Return the (x, y) coordinate for the center point of the cell that contains the specified text.  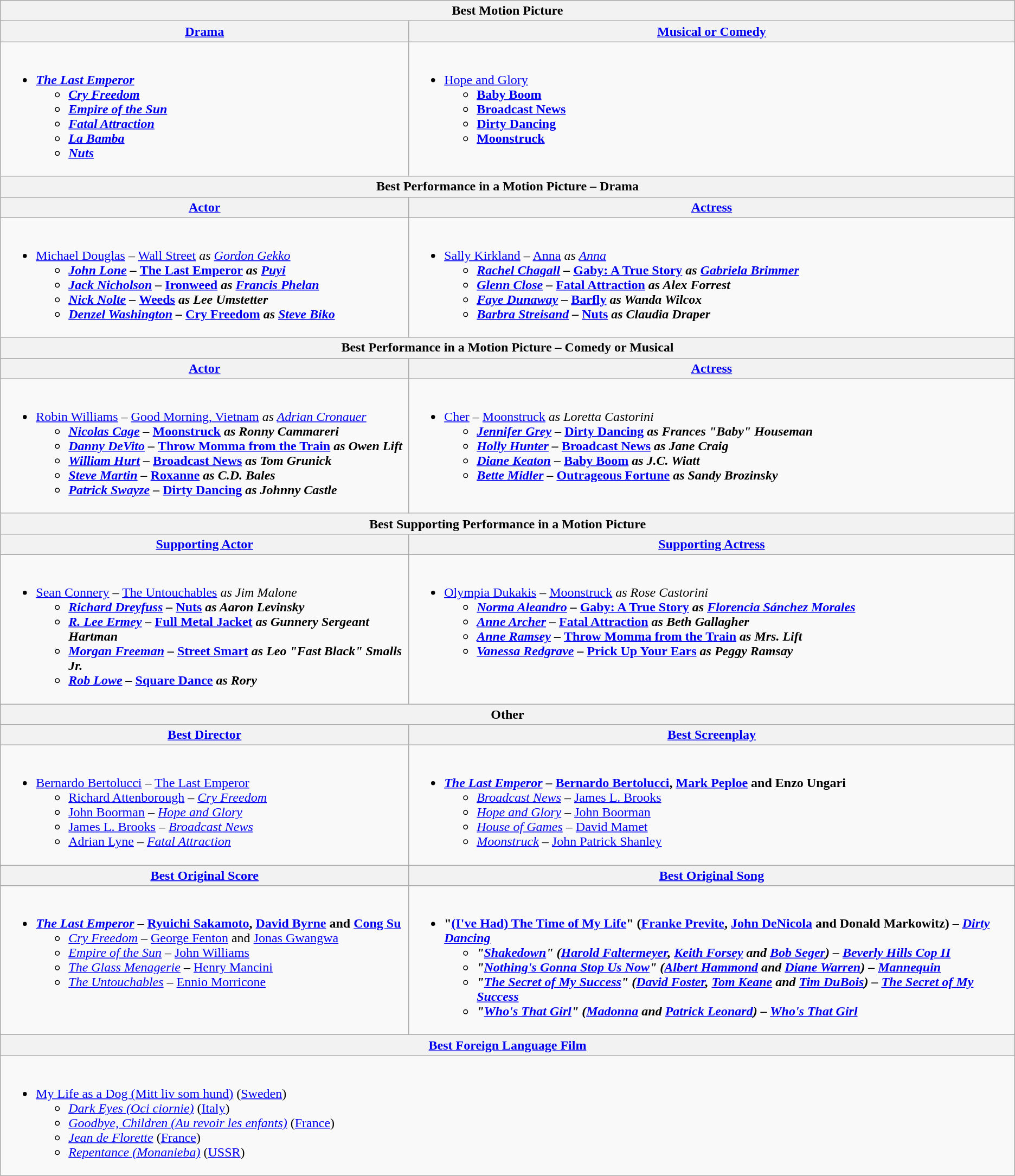
Best Motion Picture (507, 11)
Best Original Score (205, 875)
Best Original Song (712, 875)
Best Performance in a Motion Picture – Drama (507, 187)
Best Supporting Performance in a Motion Picture (507, 523)
Best Foreign Language Film (507, 1045)
Supporting Actress (712, 544)
Best Director (205, 735)
The Last EmperorCry FreedomEmpire of the SunFatal AttractionLa BambaNuts (205, 109)
Hope and GloryBaby BoomBroadcast NewsDirty DancingMoonstruck (712, 109)
Best Screenplay (712, 735)
Drama (205, 31)
Supporting Actor (205, 544)
Other (507, 714)
Musical or Comedy (712, 31)
Best Performance in a Motion Picture – Comedy or Musical (507, 348)
